Return the [x, y] coordinate for the center point of the cell that contains the specified text.  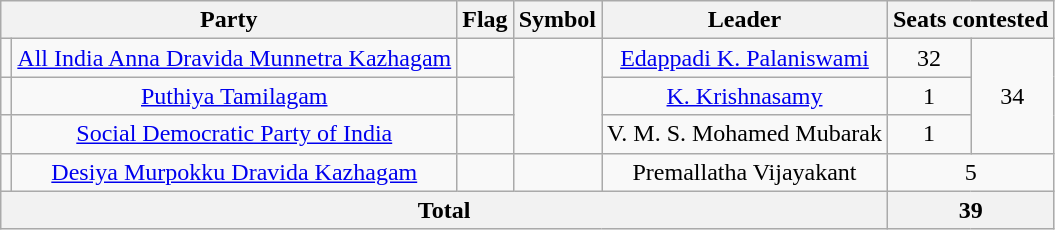
32 [928, 58]
Social Democratic Party of India [234, 134]
5 [970, 172]
Party [229, 20]
Desiya Murpokku Dravida Kazhagam [234, 172]
Leader [745, 20]
Premallatha Vijayakant [745, 172]
Seats contested [970, 20]
Total [444, 210]
Puthiya Tamilagam [234, 96]
K. Krishnasamy [745, 96]
V. M. S. Mohamed Mubarak [745, 134]
Flag [485, 20]
39 [970, 210]
All India Anna Dravida Munnetra Kazhagam [234, 58]
34 [1012, 96]
Edappadi K. Palaniswami [745, 58]
Symbol [557, 20]
